Scan for the cell matching the given text and deliver its (x, y) coordinate at center. 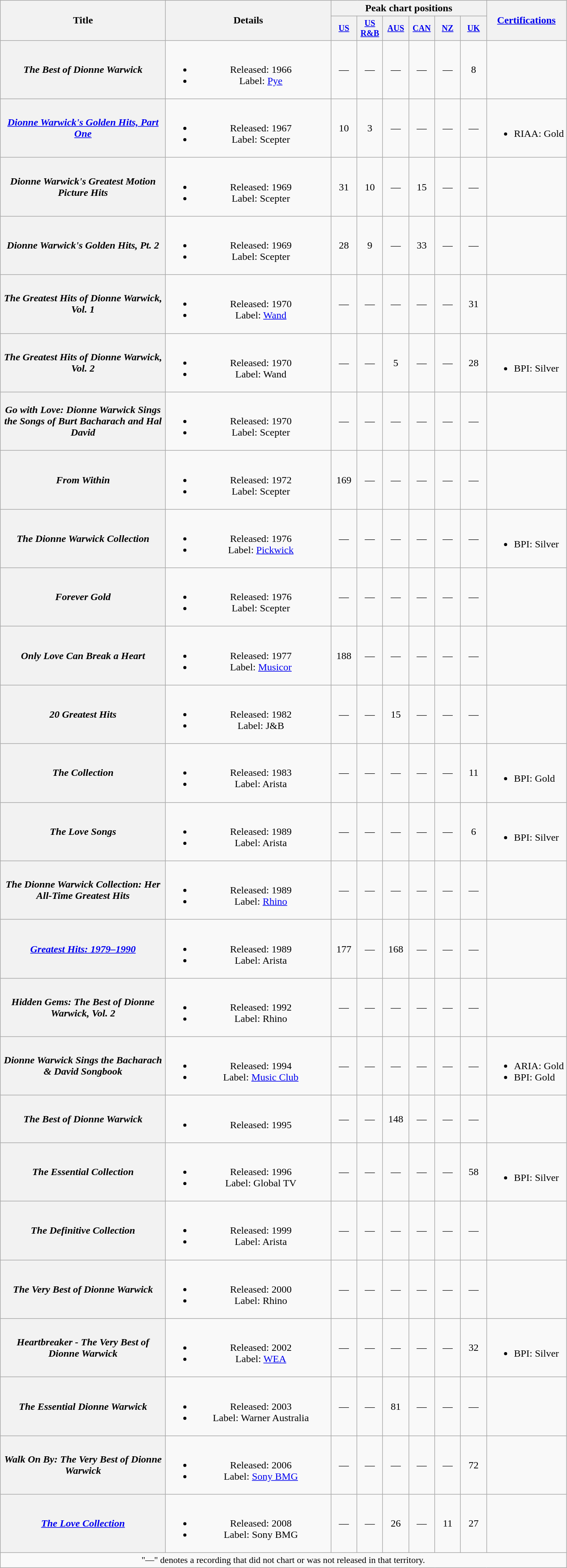
Dionne Warwick's Golden Hits, Pt. 2 (83, 245)
20 Greatest Hits (83, 714)
Heartbreaker - The Very Best of Dionne Warwick (83, 1348)
Walk On By: The Very Best of Dionne Warwick (83, 1465)
From Within (83, 480)
The Greatest Hits of Dionne Warwick, Vol. 2 (83, 363)
Released: 1983Label: Arista (249, 773)
Released: 2002Label: WEA (249, 1348)
72 (474, 1465)
33 (422, 245)
The Essential Collection (83, 1172)
Released: 1995 (249, 1119)
Peak chart positions (409, 8)
81 (396, 1406)
Released: 1970Label: Scepter (249, 421)
ARIA: GoldBPI: Gold (526, 1066)
Only Love Can Break a Heart (83, 656)
Go with Love: Dionne Warwick Sings the Songs of Burt Bacharach and Hal David (83, 421)
NZ (448, 28)
Released: 2000Label: Rhino (249, 1289)
The Love Collection (83, 1524)
8 (474, 69)
UK (474, 28)
9 (370, 245)
Released: 1966Label: Pye (249, 69)
Released: 1992Label: Rhino (249, 1007)
Released: 1967Label: Scepter (249, 128)
The Greatest Hits of Dionne Warwick, Vol. 1 (83, 304)
The Love Songs (83, 831)
Dionne Warwick's Golden Hits, Part One (83, 128)
6 (474, 831)
Released: 1976Label: Pickwick (249, 539)
188 (344, 656)
Forever Gold (83, 597)
Hidden Gems: The Best of Dionne Warwick, Vol. 2 (83, 1007)
Title (83, 21)
26 (396, 1524)
177 (344, 949)
32 (474, 1348)
168 (396, 949)
The Collection (83, 773)
Released: 1996Label: Global TV (249, 1172)
148 (396, 1119)
US (344, 28)
Released: 1989Label: Rhino (249, 890)
169 (344, 480)
Released: 1994Label: Music Club (249, 1066)
Released: 2006Label: Sony BMG (249, 1465)
The Dionne Warwick Collection: Her All-Time Greatest Hits (83, 890)
CAN (422, 28)
Released: 1977Label: Musicor (249, 656)
Released: 1976Label: Scepter (249, 597)
"—" denotes a recording that did not chart or was not released in that territory. (283, 1560)
RIAA: Gold (526, 128)
27 (474, 1524)
5 (396, 363)
3 (370, 128)
The Dionne Warwick Collection (83, 539)
Dionne Warwick's Greatest Motion Picture Hits (83, 187)
AUS (396, 28)
Dionne Warwick Sings the Bacharach & David Songbook (83, 1066)
The Essential Dionne Warwick (83, 1406)
Released: 2003Label: Warner Australia (249, 1406)
Certifications (526, 21)
Released: 1999Label: Arista (249, 1231)
Released: 1972Label: Scepter (249, 480)
Details (249, 21)
Released: 1982Label: J&B (249, 714)
Released: 2008Label: Sony BMG (249, 1524)
BPI: Gold (526, 773)
USR&B (370, 28)
The Very Best of Dionne Warwick (83, 1289)
Greatest Hits: 1979–1990 (83, 949)
58 (474, 1172)
The Definitive Collection (83, 1231)
